Return [X, Y] of the center of cell containing provided text 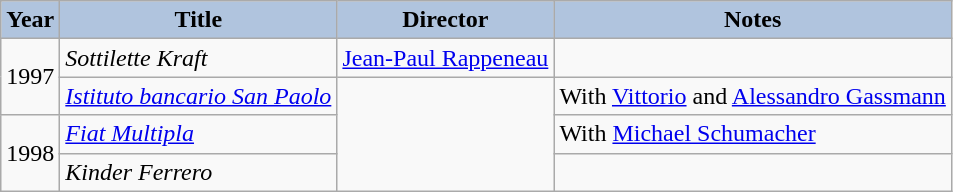
Fiat Multipla [198, 134]
Director [446, 20]
Jean-Paul Rappeneau [446, 58]
Notes [753, 20]
Sottilette Kraft [198, 58]
1997 [30, 77]
Kinder Ferrero [198, 172]
Year [30, 20]
With Vittorio and Alessandro Gassmann [753, 96]
Title [198, 20]
1998 [30, 153]
Istituto bancario San Paolo [198, 96]
With Michael Schumacher [753, 134]
